Search for the cell housing the specified text and yield its (x, y) center coordinate. 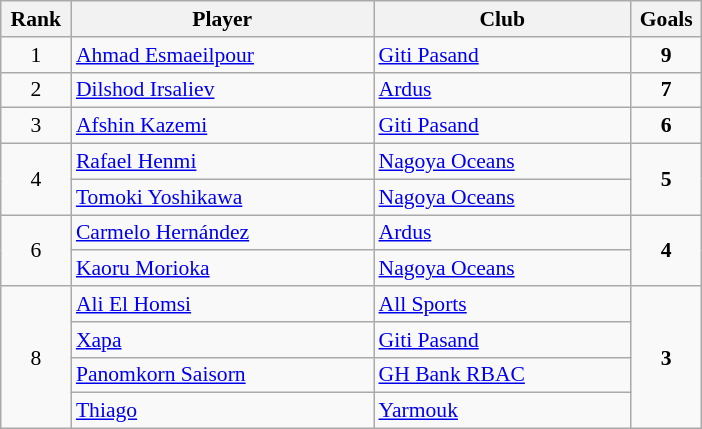
Goals (666, 19)
Afshin Kazemi (222, 126)
Ahmad Esmaeilpour (222, 55)
Thiago (222, 411)
Ali El Homsi (222, 304)
All Sports (503, 304)
7 (666, 90)
Carmelo Hernández (222, 233)
Tomoki Yoshikawa (222, 197)
9 (666, 55)
2 (36, 90)
Yarmouk (503, 411)
GH Bank RBAC (503, 375)
5 (666, 180)
Panomkorn Saisorn (222, 375)
Club (503, 19)
Xapa (222, 340)
Rank (36, 19)
8 (36, 357)
Rafael Henmi (222, 162)
Player (222, 19)
Dilshod Irsaliev (222, 90)
Kaoru Morioka (222, 269)
1 (36, 55)
